Return the [x, y] coordinate for the center point of the cell that contains the specified text.  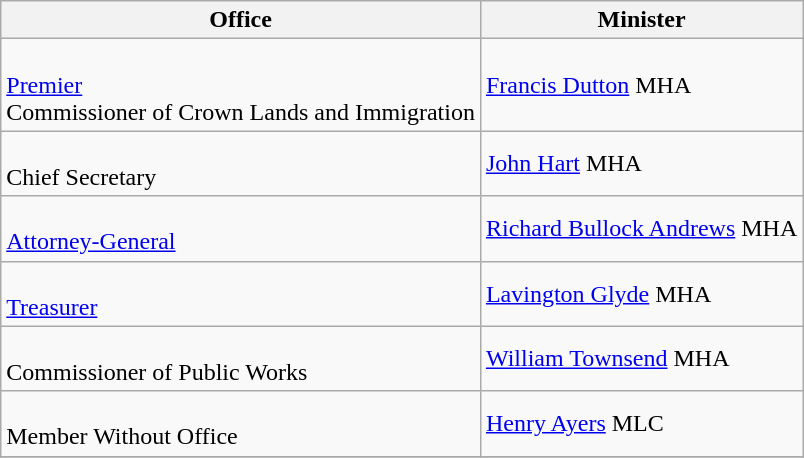
Henry Ayers MLC [641, 424]
Lavington Glyde MHA [641, 294]
Richard Bullock Andrews MHA [641, 228]
John Hart MHA [641, 164]
Francis Dutton MHA [641, 85]
Treasurer [241, 294]
Premier Commissioner of Crown Lands and Immigration [241, 85]
Chief Secretary [241, 164]
Minister [641, 20]
Member Without Office [241, 424]
William Townsend MHA [641, 358]
Commissioner of Public Works [241, 358]
Office [241, 20]
Attorney-General [241, 228]
